Extract the (x, y) coordinate from the center of the cell holding the provided text.  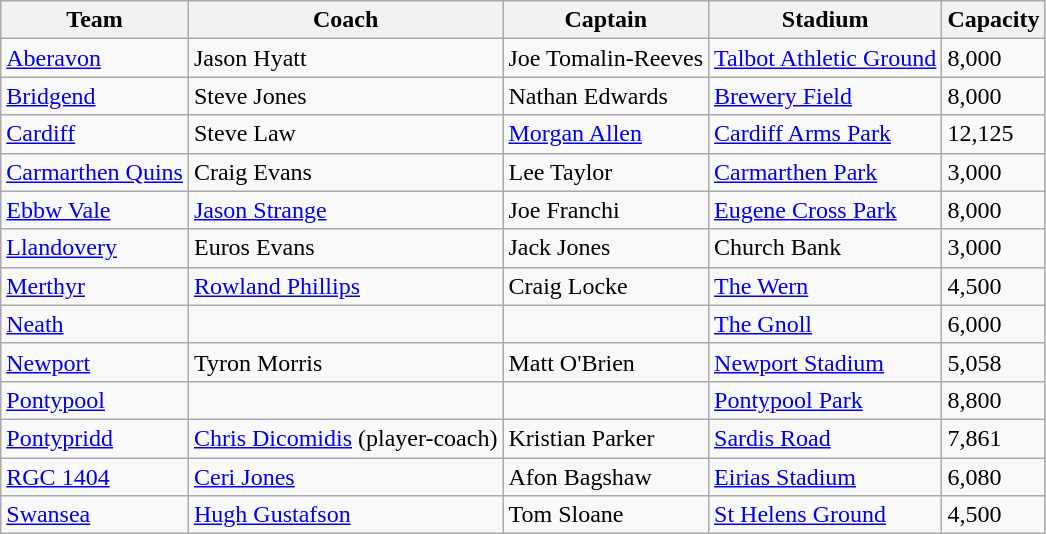
Carmarthen Quins (95, 172)
Hugh Gustafson (346, 515)
Pontypool (95, 400)
Newport (95, 362)
Rowland Phillips (346, 286)
RGC 1404 (95, 477)
Cardiff Arms Park (826, 134)
Steve Jones (346, 96)
Aberavon (95, 58)
Craig Locke (606, 286)
12,125 (994, 134)
Merthyr (95, 286)
Afon Bagshaw (606, 477)
Stadium (826, 20)
Coach (346, 20)
Ceri Jones (346, 477)
Chris Dicomidis (player-coach) (346, 438)
Cardiff (95, 134)
The Gnoll (826, 324)
Tom Sloane (606, 515)
Bridgend (95, 96)
Captain (606, 20)
Jason Strange (346, 210)
The Wern (826, 286)
Euros Evans (346, 248)
5,058 (994, 362)
Neath (95, 324)
Newport Stadium (826, 362)
Church Bank (826, 248)
Matt O'Brien (606, 362)
Joe Tomalin-Reeves (606, 58)
Carmarthen Park (826, 172)
Kristian Parker (606, 438)
Talbot Athletic Ground (826, 58)
Tyron Morris (346, 362)
Joe Franchi (606, 210)
Eirias Stadium (826, 477)
Brewery Field (826, 96)
Nathan Edwards (606, 96)
Sardis Road (826, 438)
Pontypool Park (826, 400)
Swansea (95, 515)
Pontypridd (95, 438)
St Helens Ground (826, 515)
Eugene Cross Park (826, 210)
Ebbw Vale (95, 210)
Steve Law (346, 134)
Capacity (994, 20)
7,861 (994, 438)
Llandovery (95, 248)
6,080 (994, 477)
Team (95, 20)
8,800 (994, 400)
Craig Evans (346, 172)
Jason Hyatt (346, 58)
Jack Jones (606, 248)
Morgan Allen (606, 134)
6,000 (994, 324)
Lee Taylor (606, 172)
